Pinpoint the cell where the given text exists, returning its [x, y] midpoint coordinate. 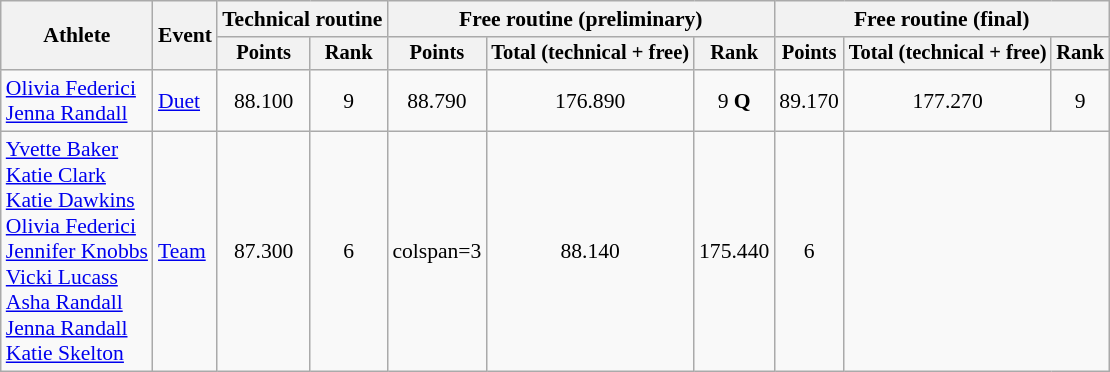
colspan=3 [436, 252]
Team [185, 252]
Event [185, 36]
89.170 [808, 100]
Free routine (final) [942, 19]
Technical routine [302, 19]
88.100 [264, 100]
9 Q [734, 100]
88.790 [436, 100]
Olivia Federici Jenna Randall [77, 100]
Athlete [77, 36]
88.140 [590, 252]
175.440 [734, 252]
Yvette BakerKatie ClarkKatie DawkinsOlivia FedericiJennifer KnobbsVicki LucassAsha RandallJenna RandallKatie Skelton [77, 252]
Duet [185, 100]
87.300 [264, 252]
177.270 [948, 100]
176.890 [590, 100]
Free routine (preliminary) [580, 19]
